Determine the [X, Y] coordinate at the center of the cell enclosing the given text.  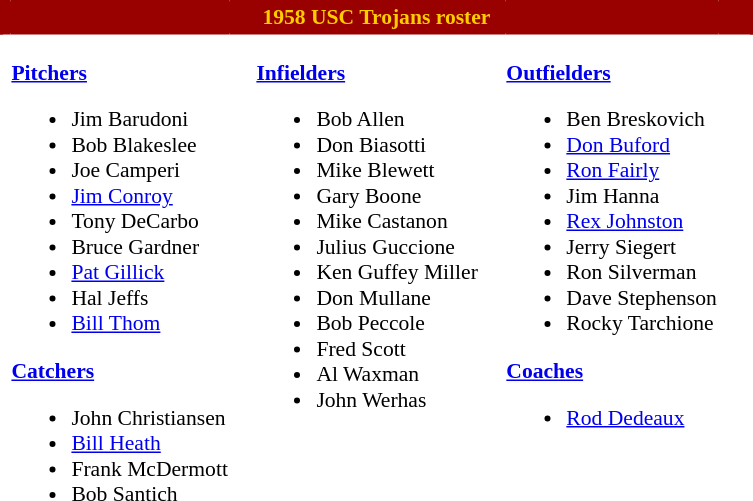
1958 USC Trojans roster [377, 18]
